Detect which cell encompasses the target text, then output its (X, Y) center coordinate. 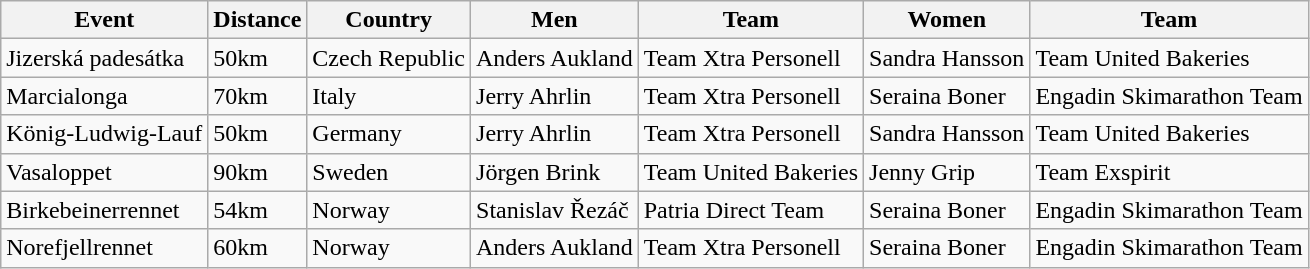
Jizerská padesátka (104, 58)
Women (947, 20)
Event (104, 20)
Distance (258, 20)
Marcialonga (104, 96)
Czech Republic (389, 58)
Patria Direct Team (750, 210)
Vasaloppet (104, 172)
70km (258, 96)
Italy (389, 96)
60km (258, 248)
Country (389, 20)
Sweden (389, 172)
Jenny Grip (947, 172)
König-Ludwig-Lauf (104, 134)
Jörgen Brink (555, 172)
Germany (389, 134)
54km (258, 210)
Men (555, 20)
90km (258, 172)
Team Exspirit (1169, 172)
Birkebeinerrennet (104, 210)
Norefjellrennet (104, 248)
Stanislav Řezáč (555, 210)
